Determine the (X, Y) coordinate at the center of the cell enclosing the given text.  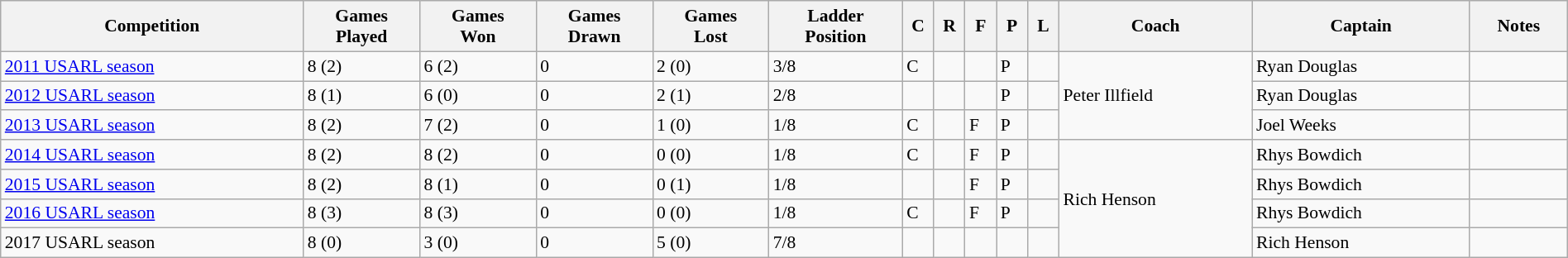
2016 USARL season (152, 213)
GamesDrawn (594, 26)
2015 USARL season (152, 184)
2/8 (835, 96)
2 (1) (711, 96)
6 (0) (478, 96)
7/8 (835, 243)
3/8 (835, 66)
8 (0) (362, 243)
7 (2) (478, 126)
Coach (1156, 26)
3 (0) (478, 243)
Competition (152, 26)
2011 USARL season (152, 66)
GamesWon (478, 26)
Notes (1518, 26)
1 (0) (711, 126)
Captain (1361, 26)
2013 USARL season (152, 126)
2017 USARL season (152, 243)
2 (0) (711, 66)
Peter Illfield (1156, 96)
Joel Weeks (1361, 126)
2014 USARL season (152, 155)
6 (2) (478, 66)
L (1044, 26)
5 (0) (711, 243)
2012 USARL season (152, 96)
LadderPosition (835, 26)
GamesLost (711, 26)
0 (1) (711, 184)
GamesPlayed (362, 26)
R (949, 26)
